Extract the [X, Y] coordinate from the center of the cell holding the provided text.  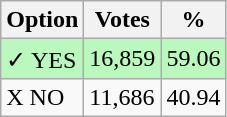
11,686 [122, 97]
% [194, 20]
59.06 [194, 59]
40.94 [194, 97]
Option [42, 20]
16,859 [122, 59]
X NO [42, 97]
✓ YES [42, 59]
Votes [122, 20]
